Capture the cell that displays the provided text and extract its [X, Y] central coordinate. 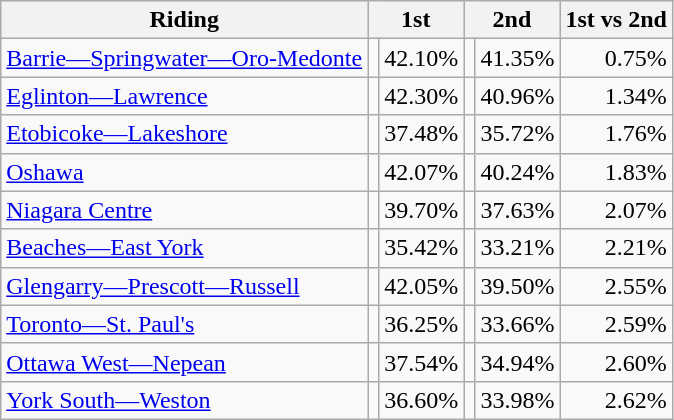
1.76% [616, 134]
2.21% [616, 248]
36.25% [422, 324]
Barrie—Springwater—Oro-Medonte [184, 58]
Niagara Centre [184, 210]
39.50% [518, 286]
Ottawa West—Nepean [184, 362]
35.42% [422, 248]
Beaches—East York [184, 248]
0.75% [616, 58]
35.72% [518, 134]
33.66% [518, 324]
2.62% [616, 400]
2.55% [616, 286]
2.07% [616, 210]
33.98% [518, 400]
34.94% [518, 362]
1st vs 2nd [616, 20]
39.70% [422, 210]
40.24% [518, 172]
2.60% [616, 362]
37.63% [518, 210]
York South—Weston [184, 400]
2.59% [616, 324]
Riding [184, 20]
40.96% [518, 96]
42.05% [422, 286]
36.60% [422, 400]
Toronto—St. Paul's [184, 324]
Eglinton—Lawrence [184, 96]
37.54% [422, 362]
42.07% [422, 172]
Glengarry—Prescott—Russell [184, 286]
2nd [512, 20]
37.48% [422, 134]
41.35% [518, 58]
42.10% [422, 58]
Oshawa [184, 172]
1st [416, 20]
1.83% [616, 172]
Etobicoke—Lakeshore [184, 134]
1.34% [616, 96]
33.21% [518, 248]
42.30% [422, 96]
